From the cell containing the given text, extract its center point as (x, y) coordinate. 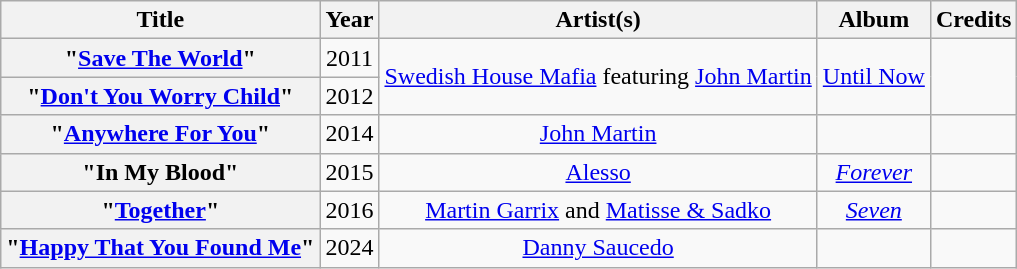
Danny Saucedo (598, 248)
2016 (350, 210)
Credits (974, 20)
"Happy That You Found Me" (160, 248)
Seven (874, 210)
"In My Blood" (160, 172)
"Don't You Worry Child" (160, 96)
"Anywhere For You" (160, 134)
Forever (874, 172)
Year (350, 20)
2024 (350, 248)
2012 (350, 96)
2015 (350, 172)
Martin Garrix and Matisse & Sadko (598, 210)
Swedish House Mafia featuring John Martin (598, 77)
2014 (350, 134)
"Save The World" (160, 58)
Title (160, 20)
John Martin (598, 134)
"Together" (160, 210)
Album (874, 20)
Until Now (874, 77)
Alesso (598, 172)
2011 (350, 58)
Artist(s) (598, 20)
